Determine the (x, y) coordinate at the center of the cell enclosing the given text.  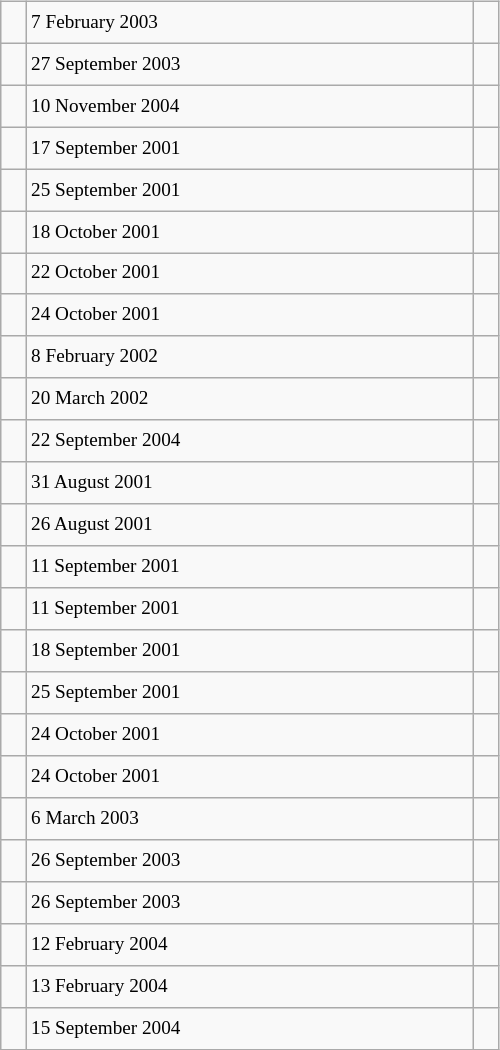
18 September 2001 (249, 651)
10 November 2004 (249, 106)
18 October 2001 (249, 232)
6 March 2003 (249, 819)
22 October 2001 (249, 274)
13 February 2004 (249, 986)
26 August 2001 (249, 525)
12 February 2004 (249, 944)
27 September 2003 (249, 64)
7 February 2003 (249, 22)
20 March 2002 (249, 399)
15 September 2004 (249, 1028)
8 February 2002 (249, 357)
22 September 2004 (249, 441)
17 September 2001 (249, 148)
31 August 2001 (249, 483)
